Identify which cell holds the provided text, then report its (x, y) central coordinate. 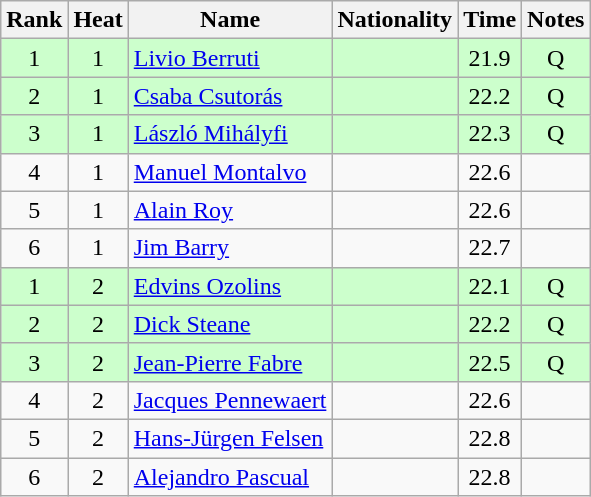
Dick Steane (230, 324)
Edvins Ozolins (230, 286)
László Mihályfi (230, 134)
Heat (98, 20)
Alejandro Pascual (230, 477)
Hans-Jürgen Felsen (230, 438)
22.3 (490, 134)
Jacques Pennewaert (230, 400)
Notes (556, 20)
Manuel Montalvo (230, 172)
Alain Roy (230, 210)
Csaba Csutorás (230, 96)
22.5 (490, 362)
22.1 (490, 286)
22.7 (490, 248)
Jean-Pierre Fabre (230, 362)
21.9 (490, 58)
Time (490, 20)
Livio Berruti (230, 58)
Jim Barry (230, 248)
Rank (34, 20)
Nationality (395, 20)
Name (230, 20)
